Return the [x, y] coordinate for the center point of the cell that contains the specified text.  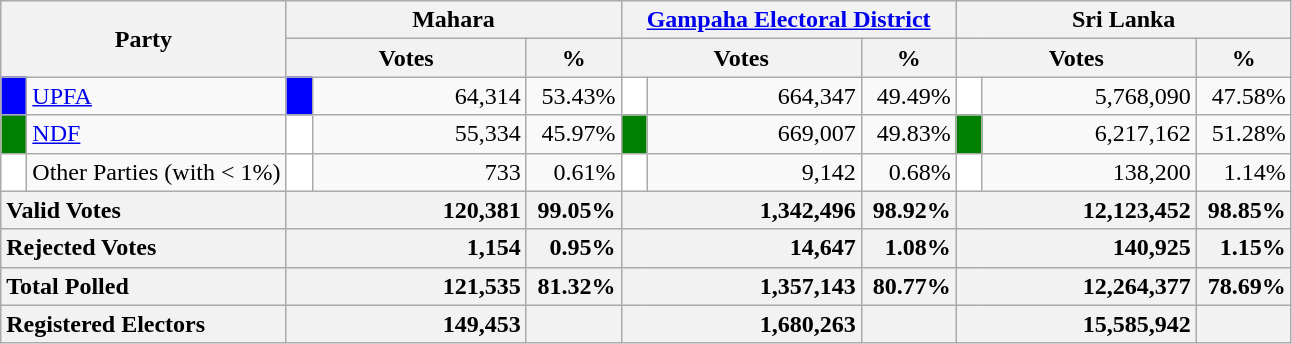
47.58% [1244, 96]
Valid Votes [144, 210]
64,314 [419, 96]
1.14% [1244, 172]
1,357,143 [741, 286]
1,342,496 [741, 210]
138,200 [1089, 172]
0.61% [574, 172]
78.69% [1244, 286]
98.92% [908, 210]
121,535 [406, 286]
Rejected Votes [144, 248]
12,264,377 [1076, 286]
51.28% [1244, 134]
99.05% [574, 210]
49.83% [908, 134]
Mahara [454, 20]
5,768,090 [1089, 96]
Registered Electors [144, 324]
120,381 [406, 210]
664,347 [754, 96]
1.15% [1244, 248]
140,925 [1076, 248]
149,453 [406, 324]
12,123,452 [1076, 210]
80.77% [908, 286]
45.97% [574, 134]
1,154 [406, 248]
15,585,942 [1076, 324]
UPFA [156, 96]
1,680,263 [741, 324]
NDF [156, 134]
98.85% [1244, 210]
6,217,162 [1089, 134]
Sri Lanka [1124, 20]
0.68% [908, 172]
81.32% [574, 286]
1.08% [908, 248]
0.95% [574, 248]
733 [419, 172]
9,142 [754, 172]
669,007 [754, 134]
Total Polled [144, 286]
53.43% [574, 96]
Gampaha Electoral District [788, 20]
55,334 [419, 134]
Party [144, 39]
14,647 [741, 248]
49.49% [908, 96]
Other Parties (with < 1%) [156, 172]
